Detect which cell encompasses the target text, then output its [X, Y] center coordinate. 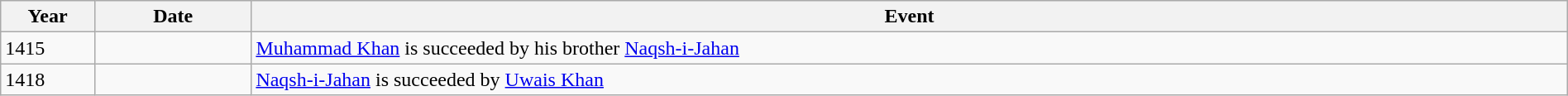
Naqsh-i-Jahan is succeeded by Uwais Khan [910, 79]
1418 [48, 79]
1415 [48, 48]
Event [910, 17]
Date [172, 17]
Year [48, 17]
Muhammad Khan is succeeded by his brother Naqsh-i-Jahan [910, 48]
